Provide the (x, y) coordinate of the cell's center where the given text is located.  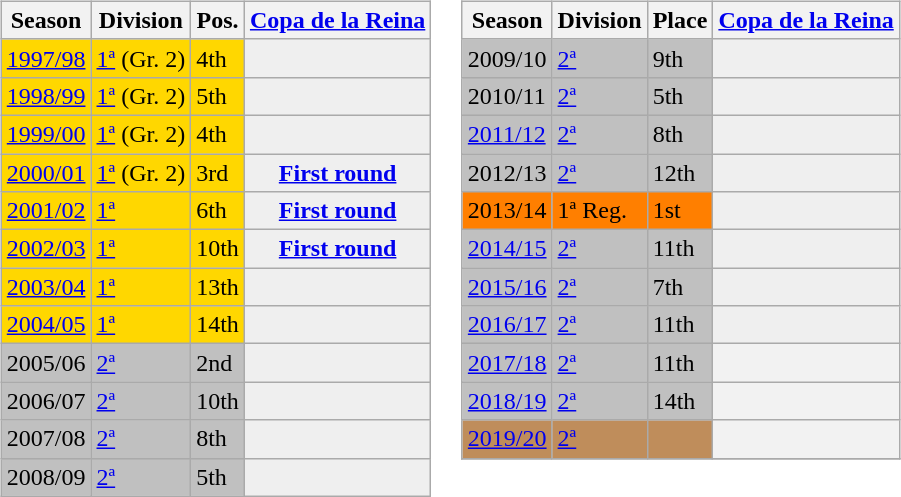
2016/17 (507, 325)
2009/10 (507, 58)
1st (680, 211)
2005/06 (46, 363)
2013/14 (507, 211)
2004/05 (46, 325)
1999/00 (46, 134)
2015/16 (507, 287)
2018/19 (507, 401)
6th (218, 211)
2nd (218, 363)
9th (680, 58)
2017/18 (507, 363)
2002/03 (46, 249)
3rd (218, 173)
2012/13 (507, 173)
2001/02 (46, 211)
2011/12 (507, 134)
2003/04 (46, 287)
2007/08 (46, 439)
Place (680, 20)
2000/01 (46, 173)
12th (680, 173)
7th (680, 287)
2010/11 (507, 96)
1997/98 (46, 58)
2019/20 (507, 439)
1998/99 (46, 96)
2014/15 (507, 249)
Pos. (218, 20)
1ª Reg. (600, 211)
2008/09 (46, 477)
2006/07 (46, 401)
13th (218, 287)
